From the cell containing the given text, extract its center point as (x, y) coordinate. 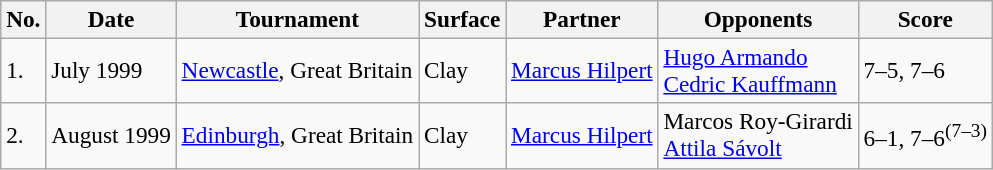
1. (24, 70)
Partner (582, 19)
7–5, 7–6 (925, 70)
Score (925, 19)
Opponents (758, 19)
Tournament (297, 19)
August 1999 (111, 136)
Newcastle, Great Britain (297, 70)
6–1, 7–6(7–3) (925, 136)
Hugo Armando Cedric Kauffmann (758, 70)
Surface (462, 19)
No. (24, 19)
Edinburgh, Great Britain (297, 136)
2. (24, 136)
Marcos Roy-Girardi Attila Sávolt (758, 136)
July 1999 (111, 70)
Date (111, 19)
